Capture the cell that displays the provided text and extract its (X, Y) central coordinate. 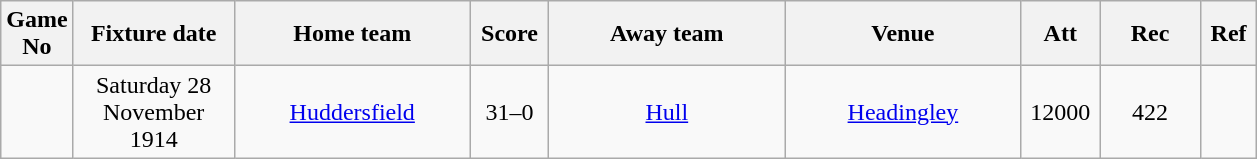
Home team (352, 34)
Hull (667, 112)
Fixture date (154, 34)
Venue (903, 34)
Saturday 28 November 1914 (154, 112)
Ref (1229, 34)
Huddersfield (352, 112)
Headingley (903, 112)
12000 (1060, 112)
Rec (1150, 34)
Score (510, 34)
Game No (37, 34)
31–0 (510, 112)
422 (1150, 112)
Away team (667, 34)
Att (1060, 34)
